Output the (x, y) coordinate of the center of the cell containing the given text.  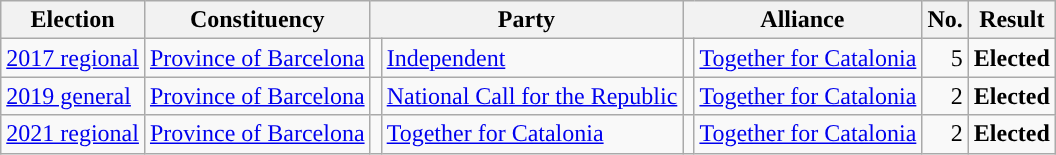
Alliance (802, 20)
Result (1012, 20)
2017 regional (73, 58)
2021 regional (73, 134)
Independent (532, 58)
2019 general (73, 96)
Election (73, 20)
Party (526, 20)
National Call for the Republic (532, 96)
5 (945, 58)
Constituency (257, 20)
No. (945, 20)
